Scan for the cell matching the given text and deliver its [x, y] coordinate at center. 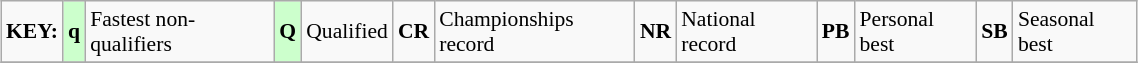
NR [656, 32]
PB [836, 32]
Personal best [916, 32]
National record [746, 32]
Seasonal best [1075, 32]
Fastest non-qualifiers [180, 32]
CR [414, 32]
KEY: [32, 32]
q [74, 32]
SB [994, 32]
Qualified [347, 32]
Championships record [534, 32]
Q [288, 32]
